From the cell containing the given text, extract its center point as (X, Y) coordinate. 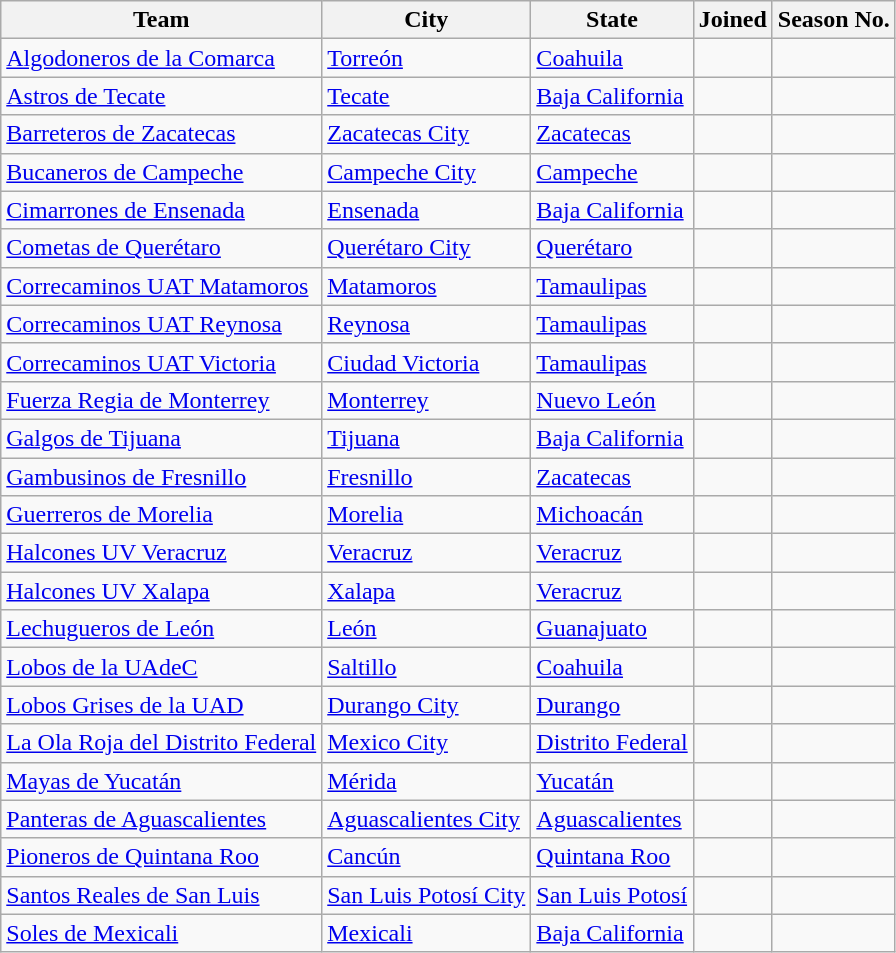
Lechugueros de León (162, 629)
Aguascalientes City (426, 819)
Astros de Tecate (162, 96)
Aguascalientes (612, 819)
Joined (732, 20)
Correcaminos UAT Reynosa (162, 324)
Distrito Federal (612, 743)
Mérida (426, 781)
Tecate (426, 96)
Correcaminos UAT Victoria (162, 362)
Durango City (426, 705)
Ciudad Victoria (426, 362)
Saltillo (426, 667)
Michoacán (612, 515)
Tijuana (426, 438)
Nuevo León (612, 400)
City (426, 20)
Bucaneros de Campeche (162, 172)
Torreón (426, 58)
Querétaro City (426, 248)
Season No. (834, 20)
Barreteros de Zacatecas (162, 134)
State (612, 20)
Santos Reales de San Luis (162, 895)
Algodoneros de la Comarca (162, 58)
Ensenada (426, 210)
Querétaro (612, 248)
Durango (612, 705)
Lobos Grises de la UAD (162, 705)
Soles de Mexicali (162, 933)
La Ola Roja del Distrito Federal (162, 743)
Galgos de Tijuana (162, 438)
San Luis Potosí City (426, 895)
Quintana Roo (612, 857)
Cimarrones de Ensenada (162, 210)
Mayas de Yucatán (162, 781)
Zacatecas City (426, 134)
Mexico City (426, 743)
Xalapa (426, 591)
Halcones UV Veracruz (162, 553)
Yucatán (612, 781)
Guerreros de Morelia (162, 515)
Guanajuato (612, 629)
León (426, 629)
Correcaminos UAT Matamoros (162, 286)
Lobos de la UAdeC (162, 667)
Morelia (426, 515)
San Luis Potosí (612, 895)
Cancún (426, 857)
Campeche (612, 172)
Gambusinos de Fresnillo (162, 477)
Matamoros (426, 286)
Team (162, 20)
Fuerza Regia de Monterrey (162, 400)
Halcones UV Xalapa (162, 591)
Mexicali (426, 933)
Pioneros de Quintana Roo (162, 857)
Cometas de Querétaro (162, 248)
Monterrey (426, 400)
Panteras de Aguascalientes (162, 819)
Fresnillo (426, 477)
Campeche City (426, 172)
Reynosa (426, 324)
